Return the [X, Y] coordinate for the center point of the cell that contains the specified text.  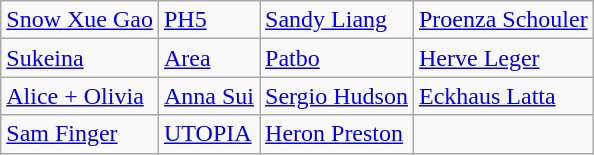
UTOPIA [208, 134]
Patbo [337, 58]
Sergio Hudson [337, 96]
Herve Leger [503, 58]
Snow Xue Gao [80, 20]
Area [208, 58]
Heron Preston [337, 134]
Sandy Liang [337, 20]
Anna Sui [208, 96]
PH5 [208, 20]
Sam Finger [80, 134]
Eckhaus Latta [503, 96]
Alice + Olivia [80, 96]
Sukeina [80, 58]
Proenza Schouler [503, 20]
